From the cell containing the given text, extract its center point as (X, Y) coordinate. 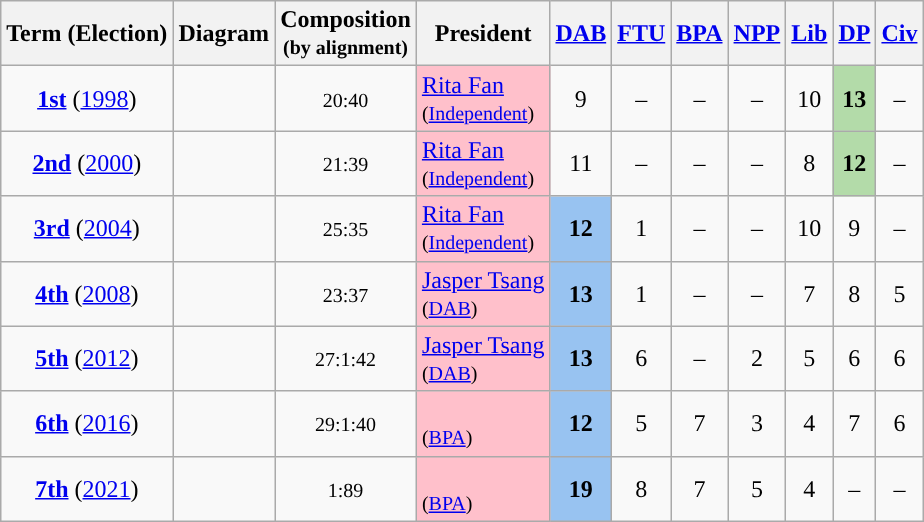
27:1:42 (346, 358)
Lib (810, 34)
FTU (642, 34)
11 (581, 164)
29:1:40 (346, 424)
Civ (900, 34)
BPA (700, 34)
NPP (757, 34)
5th (2012) (87, 358)
2nd (2000) (87, 164)
President (483, 34)
7th (2021) (87, 488)
20:40 (346, 98)
19 (581, 488)
21:39 (346, 164)
23:37 (346, 294)
1st (1998) (87, 98)
4th (2008) (87, 294)
DAB (581, 34)
Term (Election) (87, 34)
DP (854, 34)
25:35 (346, 228)
Diagram (224, 34)
2 (757, 358)
Composition(by alignment) (346, 34)
6th (2016) (87, 424)
3rd (2004) (87, 228)
3 (757, 424)
1:89 (346, 488)
